Return (X, Y) of the center of cell containing provided text 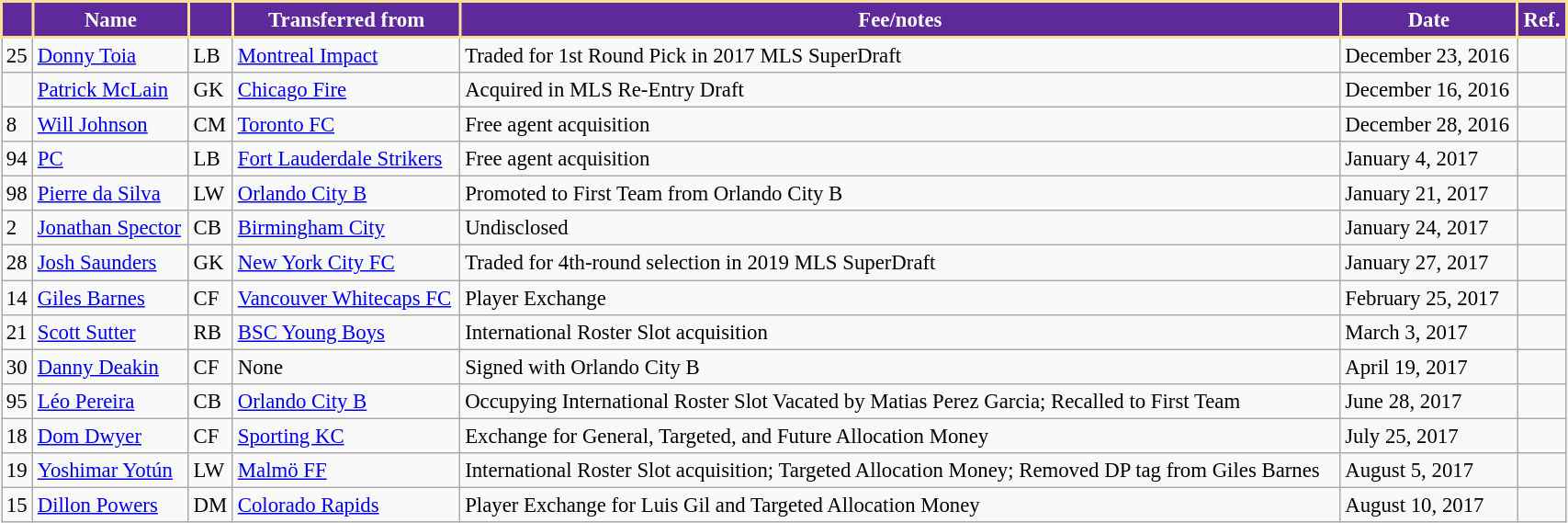
Giles Barnes (110, 298)
June 28, 2017 (1429, 401)
International Roster Slot acquisition; Targeted Allocation Money; Removed DP tag from Giles Barnes (900, 471)
28 (17, 263)
New York City FC (345, 263)
Undisclosed (900, 229)
Date (1429, 20)
Ref. (1541, 20)
Patrick McLain (110, 90)
Colorado Rapids (345, 505)
Birmingham City (345, 229)
Will Johnson (110, 125)
Pierre da Silva (110, 194)
2 (17, 229)
December 16, 2016 (1429, 90)
Sporting KC (345, 436)
Josh Saunders (110, 263)
Transferred from (345, 20)
December 28, 2016 (1429, 125)
18 (17, 436)
March 3, 2017 (1429, 332)
Vancouver Whitecaps FC (345, 298)
January 21, 2017 (1429, 194)
15 (17, 505)
98 (17, 194)
Traded for 1st Round Pick in 2017 MLS SuperDraft (900, 55)
14 (17, 298)
August 5, 2017 (1429, 471)
Acquired in MLS Re-Entry Draft (900, 90)
PC (110, 159)
Donny Toia (110, 55)
19 (17, 471)
25 (17, 55)
January 24, 2017 (1429, 229)
DM (210, 505)
January 27, 2017 (1429, 263)
Promoted to First Team from Orlando City B (900, 194)
Player Exchange for Luis Gil and Targeted Allocation Money (900, 505)
January 4, 2017 (1429, 159)
Name (110, 20)
International Roster Slot acquisition (900, 332)
Malmö FF (345, 471)
21 (17, 332)
Player Exchange (900, 298)
95 (17, 401)
Toronto FC (345, 125)
Occupying International Roster Slot Vacated by Matias Perez Garcia; Recalled to First Team (900, 401)
94 (17, 159)
BSC Young Boys (345, 332)
April 19, 2017 (1429, 367)
February 25, 2017 (1429, 298)
Chicago Fire (345, 90)
Traded for 4th-round selection in 2019 MLS SuperDraft (900, 263)
Signed with Orlando City B (900, 367)
Montreal Impact (345, 55)
July 25, 2017 (1429, 436)
December 23, 2016 (1429, 55)
RB (210, 332)
Fee/notes (900, 20)
Exchange for General, Targeted, and Future Allocation Money (900, 436)
Dom Dwyer (110, 436)
Danny Deakin (110, 367)
Fort Lauderdale Strikers (345, 159)
CM (210, 125)
August 10, 2017 (1429, 505)
8 (17, 125)
Jonathan Spector (110, 229)
Yoshimar Yotún (110, 471)
30 (17, 367)
Léo Pereira (110, 401)
None (345, 367)
Dillon Powers (110, 505)
Scott Sutter (110, 332)
